Provide the (X, Y) coordinate of the cell's center where the given text is located.  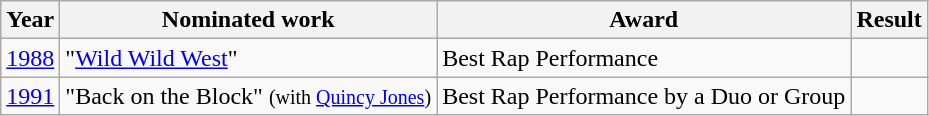
"Wild Wild West" (248, 58)
Nominated work (248, 20)
Best Rap Performance (644, 58)
Award (644, 20)
Best Rap Performance by a Duo or Group (644, 96)
"Back on the Block" (with Quincy Jones) (248, 96)
1991 (30, 96)
Year (30, 20)
1988 (30, 58)
Result (889, 20)
